Search for the cell housing the specified text and yield its [x, y] center coordinate. 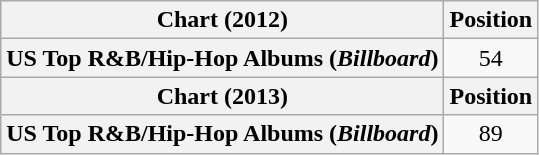
54 [491, 58]
Chart (2012) [222, 20]
Chart (2013) [222, 96]
89 [491, 134]
